Scan for the cell matching the given text and deliver its [x, y] coordinate at center. 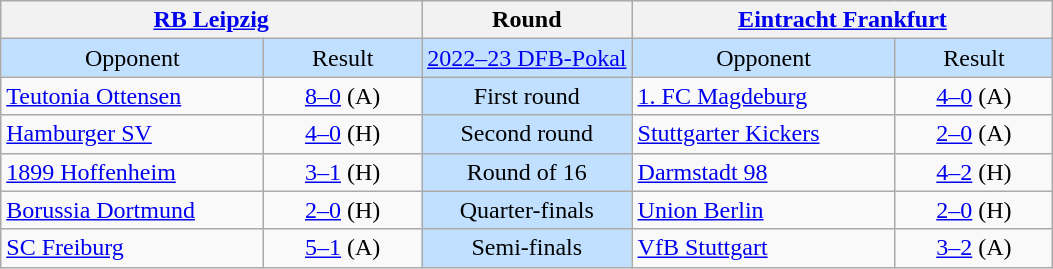
Borussia Dortmund [132, 210]
4–2 (H) [974, 172]
2022–23 DFB-Pokal [527, 58]
Second round [527, 134]
4–0 (H) [343, 134]
Quarter-finals [527, 210]
Darmstadt 98 [764, 172]
Eintracht Frankfurt [842, 20]
Stuttgarter Kickers [764, 134]
Teutonia Ottensen [132, 96]
Semi-finals [527, 248]
VfB Stuttgart [764, 248]
First round [527, 96]
5–1 (A) [343, 248]
3–1 (H) [343, 172]
1. FC Magdeburg [764, 96]
Union Berlin [764, 210]
Round of 16 [527, 172]
4–0 (A) [974, 96]
Hamburger SV [132, 134]
Round [527, 20]
SC Freiburg [132, 248]
RB Leipzig [212, 20]
8–0 (A) [343, 96]
2–0 (A) [974, 134]
1899 Hoffenheim [132, 172]
3–2 (A) [974, 248]
